Extract the (x, y) coordinate from the center of the cell holding the provided text.  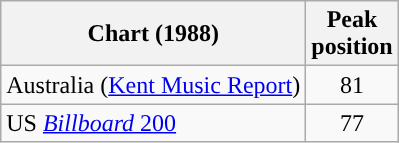
77 (352, 123)
US Billboard 200 (154, 123)
81 (352, 85)
Peakposition (352, 34)
Chart (1988) (154, 34)
Australia (Kent Music Report) (154, 85)
